Scan for the cell matching the given text and deliver its (x, y) coordinate at center. 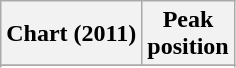
Peakposition (188, 34)
Chart (2011) (72, 34)
